Capture the cell that displays the provided text and extract its (x, y) central coordinate. 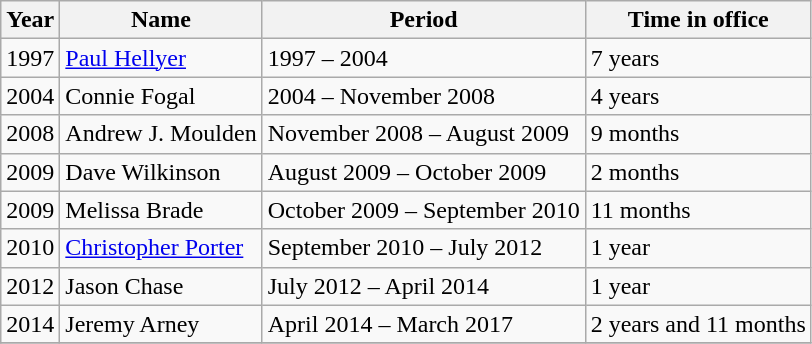
2012 (30, 286)
1997 – 2004 (424, 58)
Name (161, 20)
Jeremy Arney (161, 324)
2010 (30, 248)
2004 – November 2008 (424, 96)
July 2012 – April 2014 (424, 286)
2014 (30, 324)
October 2009 – September 2010 (424, 210)
Paul Hellyer (161, 58)
Dave Wilkinson (161, 172)
2004 (30, 96)
Andrew J. Moulden (161, 134)
Time in office (698, 20)
September 2010 – July 2012 (424, 248)
9 months (698, 134)
7 years (698, 58)
Jason Chase (161, 286)
4 years (698, 96)
Connie Fogal (161, 96)
1997 (30, 58)
Melissa Brade (161, 210)
Christopher Porter (161, 248)
Year (30, 20)
2 months (698, 172)
April 2014 – March 2017 (424, 324)
Period (424, 20)
2008 (30, 134)
2 years and 11 months (698, 324)
August 2009 – October 2009 (424, 172)
11 months (698, 210)
November 2008 – August 2009 (424, 134)
